Find where the given text appears and provide that cell's center as [X, Y] coordinate. 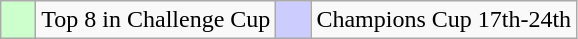
Champions Cup 17th-24th [444, 20]
Top 8 in Challenge Cup [156, 20]
